Search for the cell housing the specified text and yield its (x, y) center coordinate. 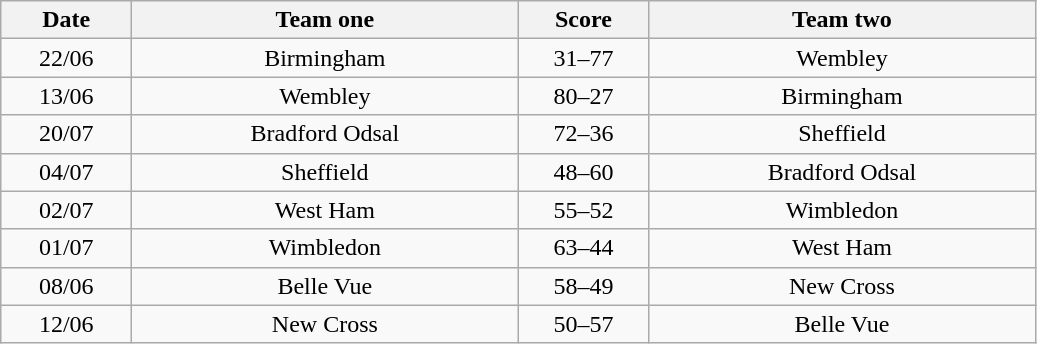
55–52 (584, 210)
Team two (842, 20)
04/07 (66, 172)
58–49 (584, 286)
63–44 (584, 248)
48–60 (584, 172)
13/06 (66, 96)
Date (66, 20)
31–77 (584, 58)
Team one (325, 20)
80–27 (584, 96)
12/06 (66, 324)
22/06 (66, 58)
Score (584, 20)
72–36 (584, 134)
02/07 (66, 210)
08/06 (66, 286)
50–57 (584, 324)
01/07 (66, 248)
20/07 (66, 134)
